For the text-containing cell, return its midpoint in (X, Y) coordinate format. 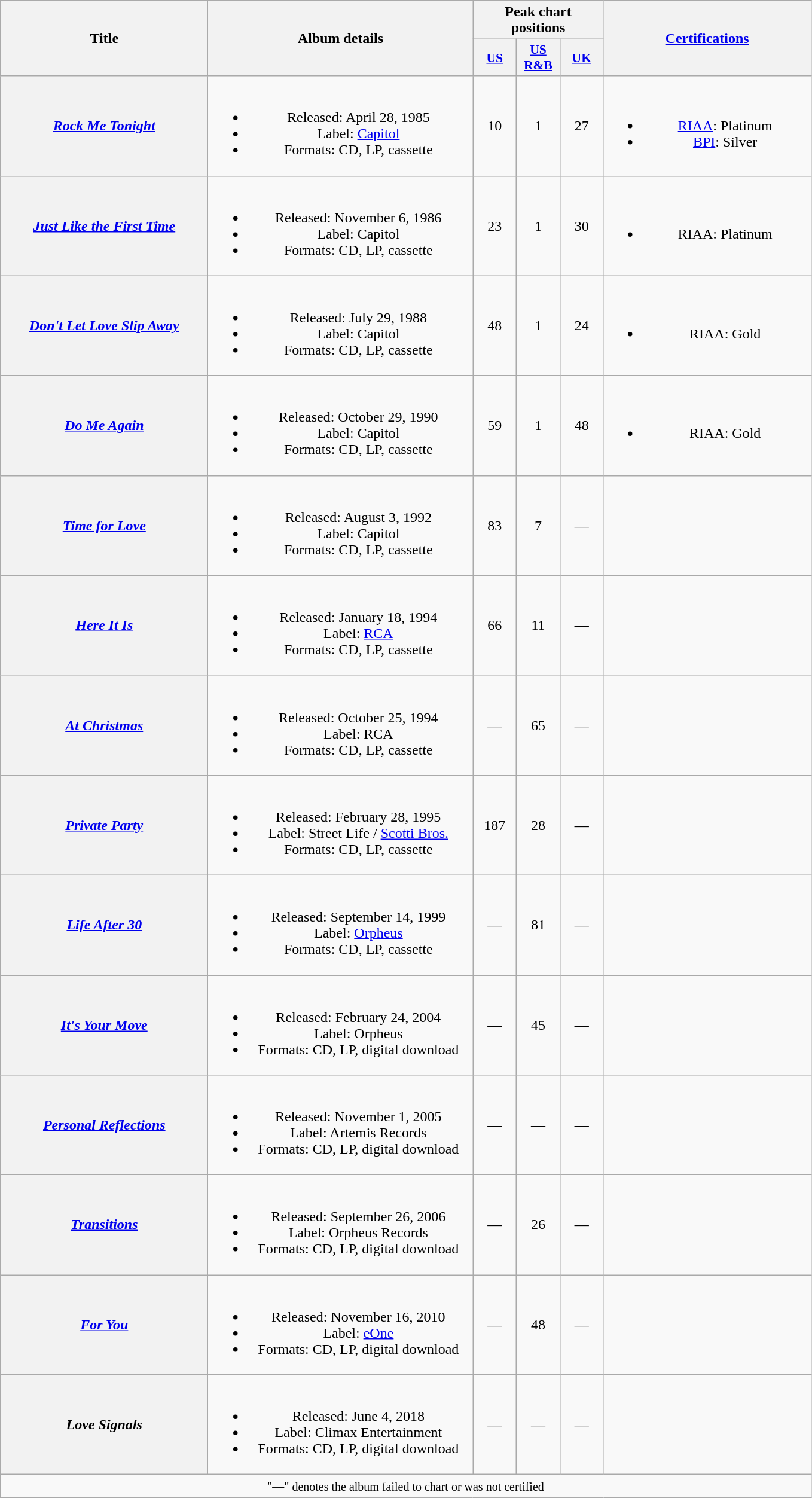
30 (581, 226)
45 (538, 1025)
27 (581, 126)
81 (538, 925)
Released: January 18, 1994Label: RCAFormats: CD, LP, cassette (341, 626)
RIAA: Platinum (707, 226)
Love Signals (104, 1424)
At Christmas (104, 725)
Just Like the First Time (104, 226)
Transitions (104, 1225)
Album details (341, 38)
Certifications (707, 38)
65 (538, 725)
7 (538, 525)
23 (495, 226)
59 (495, 426)
Time for Love (104, 525)
Released: October 25, 1994Label: RCAFormats: CD, LP, cassette (341, 725)
Released: April 28, 1985Label: CapitolFormats: CD, LP, cassette (341, 126)
RIAA: PlatinumBPI: Silver (707, 126)
UK (581, 57)
Personal Reflections (104, 1125)
Title (104, 38)
Life After 30 (104, 925)
26 (538, 1225)
It's Your Move (104, 1025)
Released: August 3, 1992Label: CapitolFormats: CD, LP, cassette (341, 525)
Released: October 29, 1990Label: CapitolFormats: CD, LP, cassette (341, 426)
Released: November 16, 2010Label: eOneFormats: CD, LP, digital download (341, 1325)
Released: September 14, 1999Label: OrpheusFormats: CD, LP, cassette (341, 925)
Do Me Again (104, 426)
Released: February 24, 2004Label: OrpheusFormats: CD, LP, digital download (341, 1025)
Here It Is (104, 626)
Released: September 26, 2006Label: Orpheus RecordsFormats: CD, LP, digital download (341, 1225)
187 (495, 825)
11 (538, 626)
For You (104, 1325)
66 (495, 626)
Released: July 29, 1988Label: CapitolFormats: CD, LP, cassette (341, 325)
83 (495, 525)
US (495, 57)
Rock Me Tonight (104, 126)
10 (495, 126)
24 (581, 325)
Released: June 4, 2018Label: Climax EntertainmentFormats: CD, LP, digital download (341, 1424)
Released: November 1, 2005Label: Artemis RecordsFormats: CD, LP, digital download (341, 1125)
28 (538, 825)
USR&B (538, 57)
Released: November 6, 1986Label: CapitolFormats: CD, LP, cassette (341, 226)
Peak chart positions (538, 20)
Released: February 28, 1995Label: Street Life / Scotti Bros.Formats: CD, LP, cassette (341, 825)
"—" denotes the album failed to chart or was not certified (405, 1486)
Don't Let Love Slip Away (104, 325)
Private Party (104, 825)
